Pinpoint the cell where the given text exists, returning its [X, Y] midpoint coordinate. 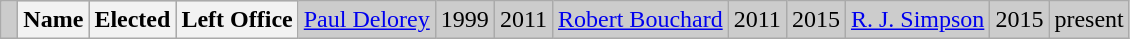
Name [54, 20]
Robert Bouchard [641, 20]
Left Office [237, 20]
present [1089, 20]
Elected [132, 20]
R. J. Simpson [917, 20]
Paul Delorey [366, 20]
1999 [464, 20]
